For the text-containing cell, return its midpoint in (x, y) coordinate format. 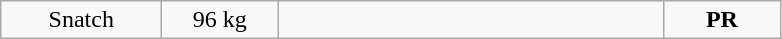
96 kg (220, 20)
Snatch (82, 20)
PR (722, 20)
